Locate the cell with the specified text and output its [X, Y] center coordinate. 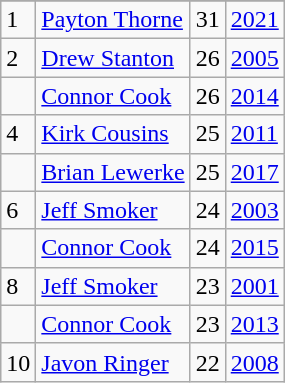
2005 [254, 58]
Javon Ringer [113, 362]
Payton Thorne [113, 20]
1 [18, 20]
2013 [254, 324]
Kirk Cousins [113, 134]
2014 [254, 96]
2011 [254, 134]
Drew Stanton [113, 58]
2008 [254, 362]
2001 [254, 286]
Brian Lewerke [113, 172]
10 [18, 362]
2017 [254, 172]
8 [18, 286]
6 [18, 210]
2003 [254, 210]
22 [208, 362]
31 [208, 20]
2015 [254, 248]
2 [18, 58]
2021 [254, 20]
4 [18, 134]
